Find where the given text appears and provide that cell's center as [X, Y] coordinate. 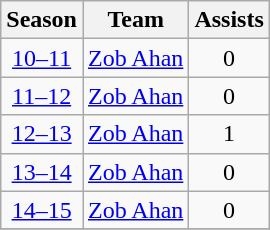
14–15 [42, 210]
10–11 [42, 58]
Season [42, 20]
Assists [229, 20]
12–13 [42, 134]
1 [229, 134]
Team [135, 20]
13–14 [42, 172]
11–12 [42, 96]
